Return [X, Y] of the center of cell containing provided text 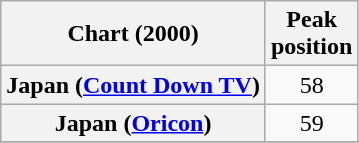
59 [311, 123]
58 [311, 85]
Japan (Oricon) [134, 123]
Peakposition [311, 34]
Chart (2000) [134, 34]
Japan (Count Down TV) [134, 85]
